Scan for the cell matching the given text and deliver its [x, y] coordinate at center. 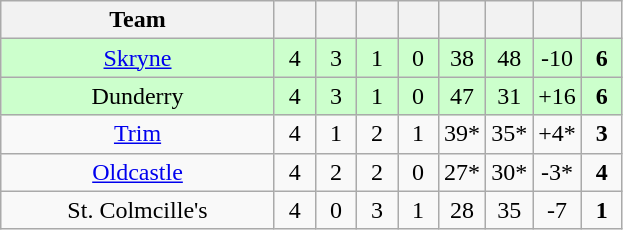
Trim [138, 134]
Skryne [138, 58]
38 [462, 58]
+16 [558, 96]
47 [462, 96]
28 [462, 210]
31 [510, 96]
Team [138, 20]
48 [510, 58]
St. Colmcille's [138, 210]
39* [462, 134]
Oldcastle [138, 172]
35 [510, 210]
-7 [558, 210]
30* [510, 172]
Dunderry [138, 96]
35* [510, 134]
+4* [558, 134]
-10 [558, 58]
27* [462, 172]
-3* [558, 172]
